Return [x, y] of the center of cell containing provided text 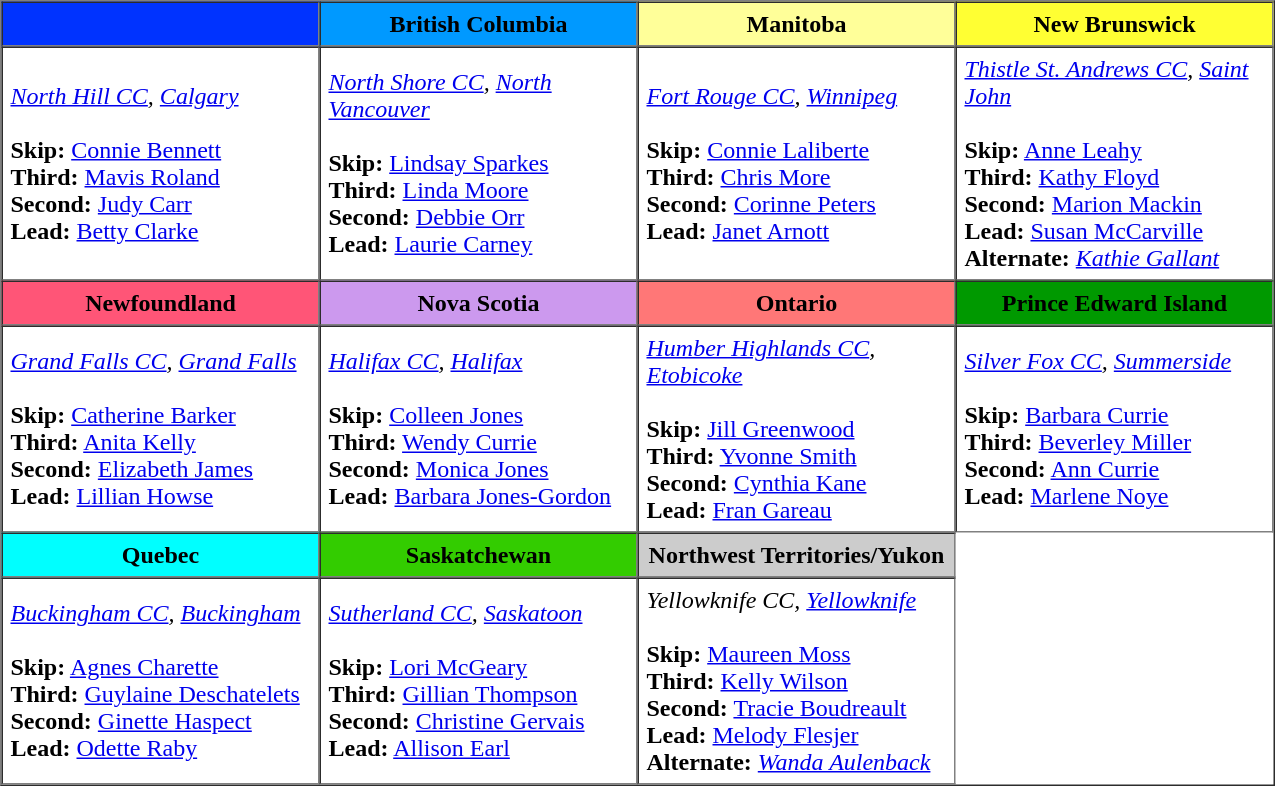
Manitoba [797, 24]
New Brunswick [1115, 24]
British Columbia [479, 24]
Northwest Territories/Yukon [797, 554]
Newfoundland [161, 302]
Ontario [797, 302]
Silver Fox CC, Summerside Skip: Barbara Currie Third: Beverley Miller Second: Ann Currie Lead: Marlene Noye [1115, 430]
Saskatchewan [479, 554]
Quebec [161, 554]
North Hill CC, Calgary Skip: Connie Bennett Third: Mavis Roland Second: Judy Carr Lead: Betty Clarke [161, 163]
Nova Scotia [479, 302]
Fort Rouge CC, Winnipeg Skip: Connie Laliberte Third: Chris More Second: Corinne Peters Lead: Janet Arnott [797, 163]
Buckingham CC, Buckingham Skip: Agnes Charette Third: Guylaine Deschatelets Second: Ginette Haspect Lead: Odette Raby [161, 682]
Halifax CC, Halifax Skip: Colleen Jones Third: Wendy Currie Second: Monica Jones Lead: Barbara Jones-Gordon [479, 430]
Sutherland CC, Saskatoon Skip: Lori McGeary Third: Gillian Thompson Second: Christine Gervais Lead: Allison Earl [479, 682]
North Shore CC, North Vancouver Skip: Lindsay Sparkes Third: Linda Moore Second: Debbie Orr Lead: Laurie Carney [479, 163]
Humber Highlands CC, Etobicoke Skip: Jill Greenwood Third: Yvonne Smith Second: Cynthia Kane Lead: Fran Gareau [797, 430]
Grand Falls CC, Grand Falls Skip: Catherine Barker Third: Anita Kelly Second: Elizabeth James Lead: Lillian Howse [161, 430]
Yellowknife CC, Yellowknife Skip: Maureen Moss Third: Kelly Wilson Second: Tracie Boudreault Lead: Melody Flesjer Alternate: Wanda Aulenback [797, 682]
Thistle St. Andrews CC, Saint John Skip: Anne Leahy Third: Kathy Floyd Second: Marion Mackin Lead: Susan McCarville Alternate: Kathie Gallant [1115, 163]
Prince Edward Island [1115, 302]
